Capture the cell that displays the provided text and extract its (x, y) central coordinate. 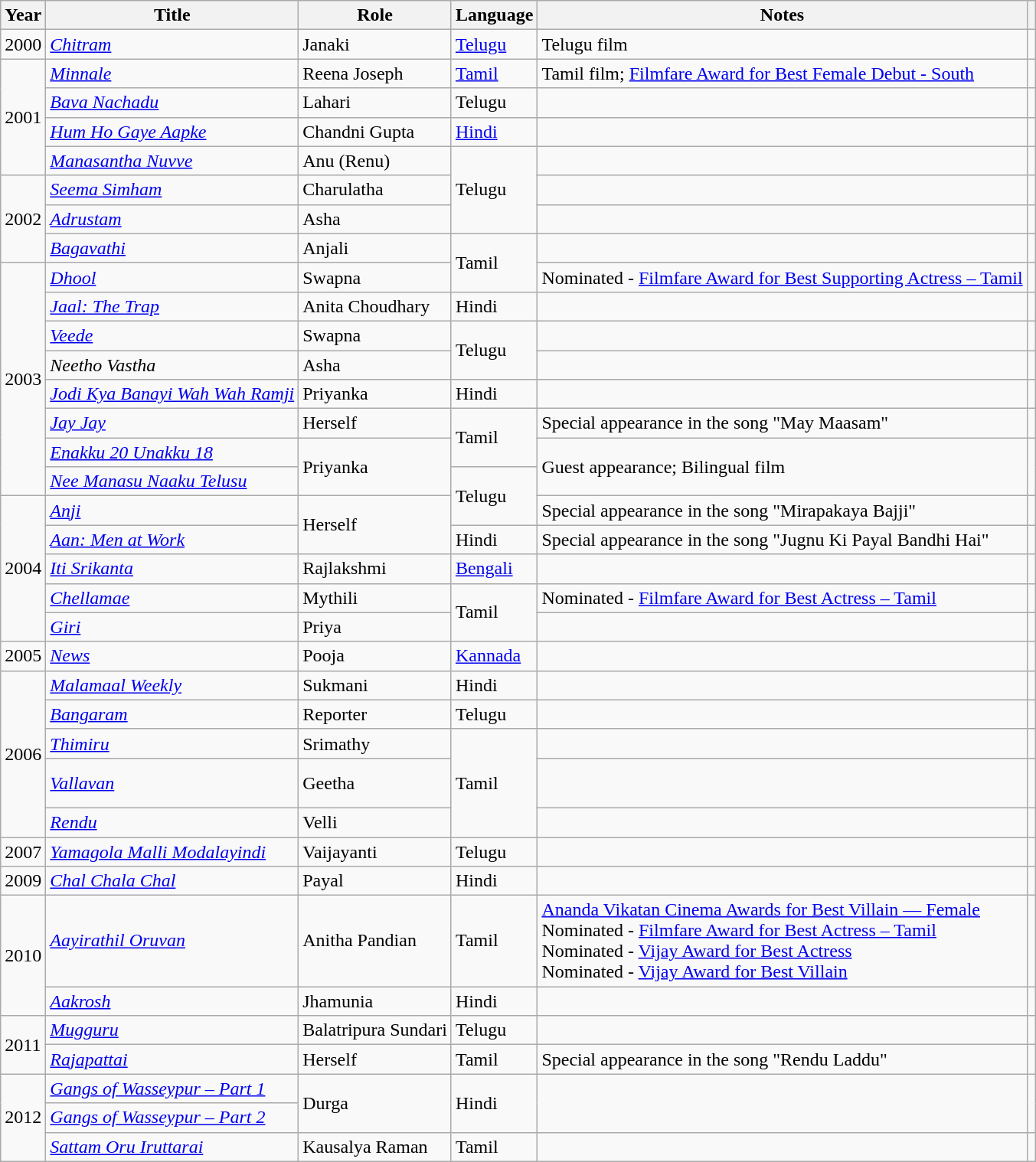
2007 (23, 852)
Tamil film; Filmfare Award for Best Female Debut - South (783, 73)
Durga (375, 1103)
Lahari (375, 103)
2005 (23, 656)
Neetho Vastha (172, 365)
Jodi Kya Banayi Wah Wah Ramji (172, 394)
Rajapattai (172, 1059)
Minnale (172, 73)
Thimiru (172, 743)
Dhool (172, 277)
Manasantha Nuvve (172, 161)
Janaki (375, 44)
Srimathy (375, 743)
Chellamae (172, 598)
Pooja (375, 656)
Iti Srikanta (172, 569)
2000 (23, 44)
Nominated - Filmfare Award for Best Supporting Actress – Tamil (783, 277)
Sattam Oru Iruttarai (172, 1147)
Anjali (375, 248)
Vaijayanti (375, 852)
Kausalya Raman (375, 1147)
Chal Chala Chal (172, 881)
Aayirathil Oruvan (172, 942)
2010 (23, 955)
Jay Jay (172, 423)
Jhamunia (375, 1001)
2001 (23, 117)
Special appearance in the song "Mirapakaya Bajji" (783, 511)
Velli (375, 822)
2009 (23, 881)
Chandni Gupta (375, 132)
Mugguru (172, 1030)
Telugu film (783, 44)
Anitha Pandian (375, 942)
Nee Manasu Naaku Telusu (172, 481)
Geetha (375, 782)
Bava Nachadu (172, 103)
Priya (375, 627)
2006 (23, 753)
Special appearance in the song "Jugnu Ki Payal Bandhi Hai" (783, 540)
Notes (783, 15)
Rajlakshmi (375, 569)
2011 (23, 1045)
Veede (172, 335)
Reena Joseph (375, 73)
2003 (23, 379)
Role (375, 15)
Vallavan (172, 782)
Year (23, 15)
Mythili (375, 598)
Payal (375, 881)
Hum Ho Gaye Aapke (172, 132)
Aan: Men at Work (172, 540)
Special appearance in the song "May Maasam" (783, 423)
Rendu (172, 822)
Balatripura Sundari (375, 1030)
2004 (23, 569)
Gangs of Wasseypur – Part 1 (172, 1089)
Enakku 20 Unakku 18 (172, 452)
News (172, 656)
Bengali (494, 569)
Charulatha (375, 190)
Chitram (172, 44)
Anu (Renu) (375, 161)
Language (494, 15)
Guest appearance; Bilingual film (783, 467)
Special appearance in the song "Rendu Laddu" (783, 1059)
Yamagola Malli Modalayindi (172, 852)
Kannada (494, 656)
Bangaram (172, 714)
Nominated - Filmfare Award for Best Actress – Tamil (783, 598)
Gangs of Wasseypur – Part 2 (172, 1118)
Anji (172, 511)
Malamaal Weekly (172, 685)
Jaal: The Trap (172, 306)
Aakrosh (172, 1001)
Title (172, 15)
Seema Simham (172, 190)
2012 (23, 1118)
2002 (23, 219)
Sukmani (375, 685)
Adrustam (172, 219)
Anita Choudhary (375, 306)
Reporter (375, 714)
Bagavathi (172, 248)
Giri (172, 627)
